Search for the cell housing the specified text and yield its [X, Y] center coordinate. 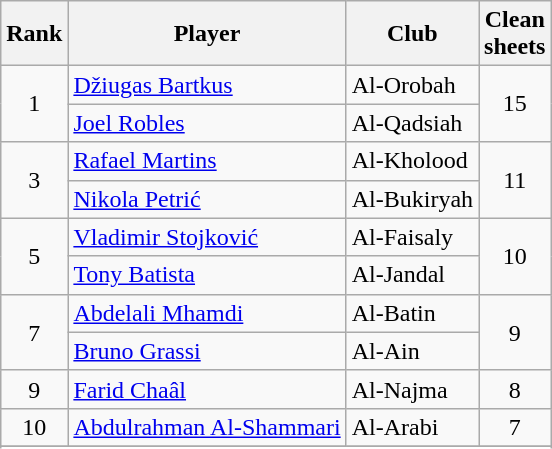
Al-Faisaly [412, 237]
Al-Orobah [412, 85]
Al-Ain [412, 351]
Tony Batista [207, 275]
Rafael Martins [207, 161]
Al-Jandal [412, 275]
5 [34, 256]
Farid Chaâl [207, 389]
Vladimir Stojković [207, 237]
Club [412, 34]
8 [515, 389]
15 [515, 104]
Rank [34, 34]
Joel Robles [207, 123]
Abdulrahman Al-Shammari [207, 427]
Al-Kholood [412, 161]
3 [34, 180]
Bruno Grassi [207, 351]
Džiugas Bartkus [207, 85]
Al-Arabi [412, 427]
Al-Najma [412, 389]
Cleansheets [515, 34]
Player [207, 34]
1 [34, 104]
Al-Qadsiah [412, 123]
Al-Batin [412, 313]
Abdelali Mhamdi [207, 313]
Nikola Petrić [207, 199]
Al-Bukiryah [412, 199]
11 [515, 180]
